Find where the given text appears and provide that cell's center as [x, y] coordinate. 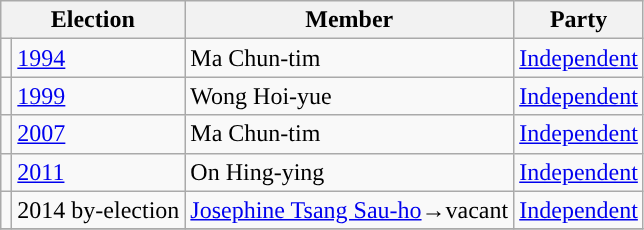
2014 by-election [98, 210]
1994 [98, 58]
Josephine Tsang Sau-ho→vacant [350, 210]
2007 [98, 134]
Member [350, 20]
Election [93, 20]
Wong Hoi-yue [350, 96]
On Hing-ying [350, 172]
2011 [98, 172]
1999 [98, 96]
Party [579, 20]
